Scan for the cell matching the given text and deliver its [x, y] coordinate at center. 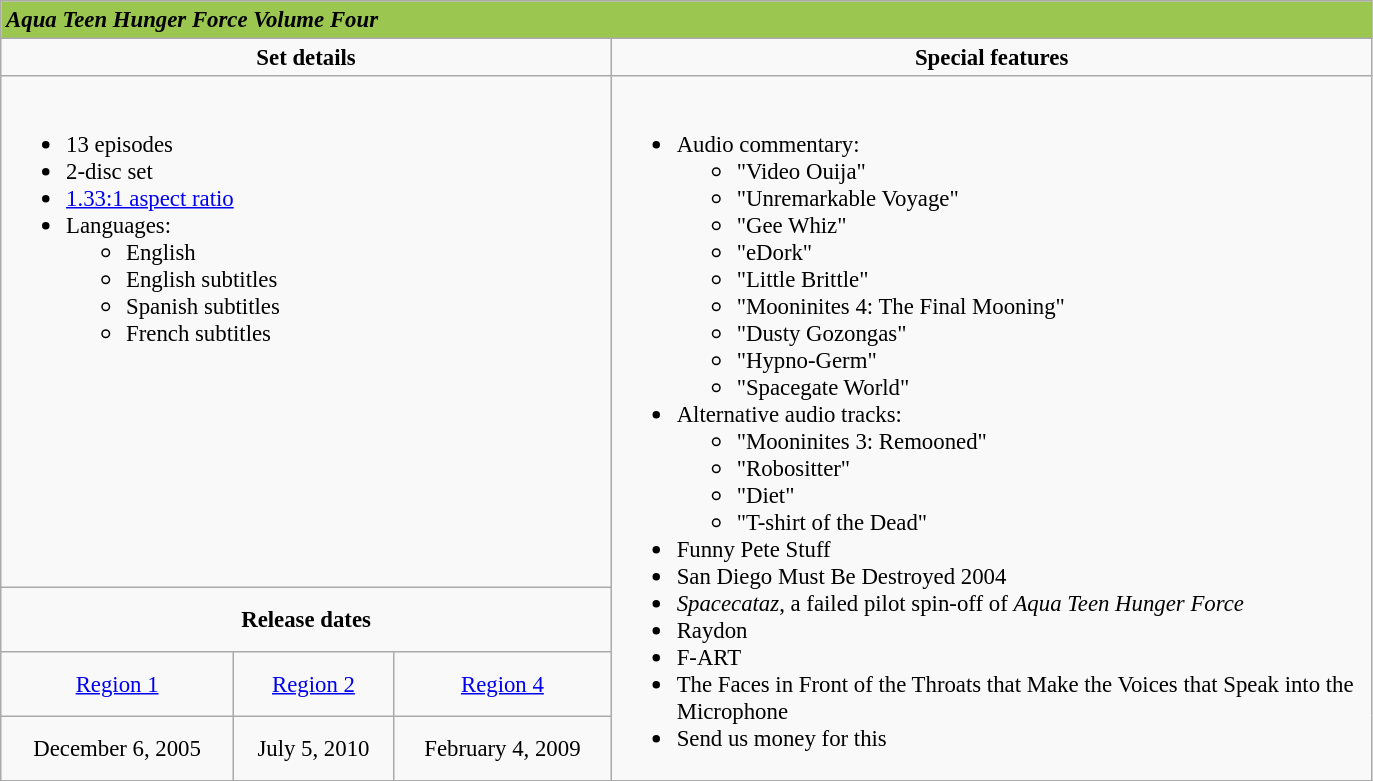
Release dates [306, 619]
Special features [992, 58]
Aqua Teen Hunger Force Volume Four [686, 20]
Region 2 [313, 684]
February 4, 2009 [502, 748]
Region 4 [502, 684]
December 6, 2005 [118, 748]
July 5, 2010 [313, 748]
Set details [306, 58]
Region 1 [118, 684]
13 episodes2-disc set1.33:1 aspect ratioLanguages:EnglishEnglish subtitlesSpanish subtitlesFrench subtitles [306, 332]
